Return the (x, y) coordinate for the center point of the cell that contains the specified text.  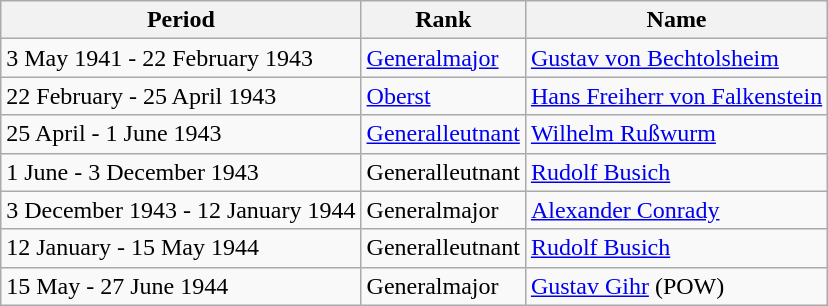
25 April - 1 June 1943 (181, 134)
Oberst (443, 96)
Name (676, 20)
12 January - 15 May 1944 (181, 248)
Rank (443, 20)
1 June - 3 December 1943 (181, 172)
Gustav von Bechtolsheim (676, 58)
22 February - 25 April 1943 (181, 96)
Alexander Conrady (676, 210)
Wilhelm Rußwurm (676, 134)
Period (181, 20)
Gustav Gihr (POW) (676, 286)
15 May - 27 June 1944 (181, 286)
3 December 1943 - 12 January 1944 (181, 210)
Hans Freiherr von Falkenstein (676, 96)
3 May 1941 - 22 February 1943 (181, 58)
